Capture the cell that displays the provided text and extract its (x, y) central coordinate. 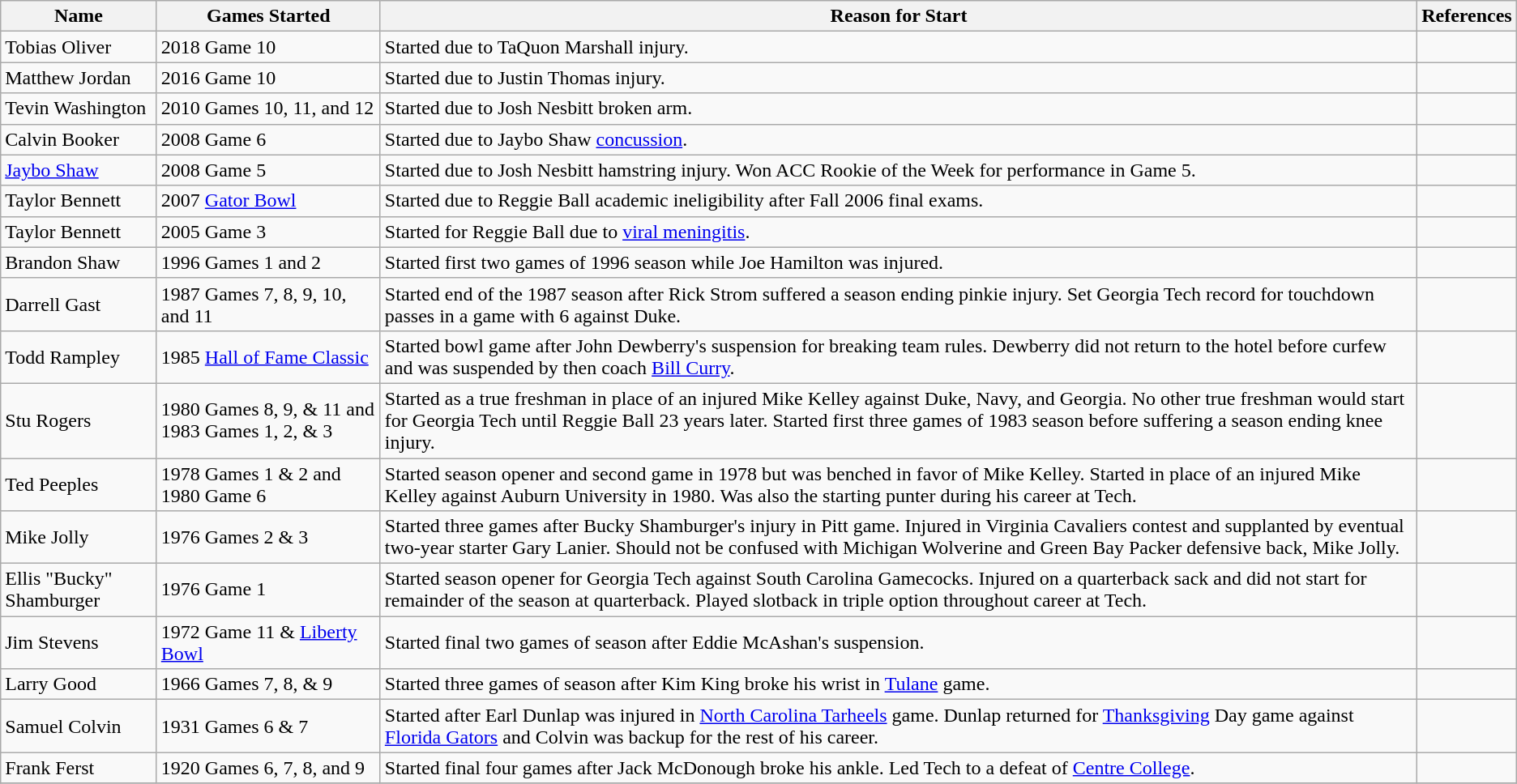
Name (79, 16)
2008 Game 5 (268, 170)
Matthew Jordan (79, 78)
Larry Good (79, 684)
Jaybo Shaw (79, 170)
2018 Game 10 (268, 47)
Started three games of season after Kim King broke his wrist in Tulane game. (898, 684)
References (1467, 16)
2016 Game 10 (268, 78)
1976 Games 2 & 3 (268, 538)
Mike Jolly (79, 538)
1985 Hall of Fame Classic (268, 356)
Samuel Colvin (79, 726)
1966 Games 7, 8, & 9 (268, 684)
1978 Games 1 & 2 and 1980 Game 6 (268, 484)
Started due to TaQuon Marshall injury. (898, 47)
Started due to Reggie Ball academic ineligibility after Fall 2006 final exams. (898, 201)
2005 Game 3 (268, 232)
Started final two games of season after Eddie McAshan's suspension. (898, 643)
Ted Peeples (79, 484)
Darrell Gast (79, 305)
Jim Stevens (79, 643)
Brandon Shaw (79, 262)
1980 Games 8, 9, & 11 and 1983 Games 1, 2, & 3 (268, 420)
Started due to Jaybo Shaw concussion. (898, 139)
Ellis "Bucky" Shamburger (79, 590)
Games Started (268, 16)
Stu Rogers (79, 420)
1987 Games 7, 8, 9, 10, and 11 (268, 305)
Started due to Justin Thomas injury. (898, 78)
2008 Game 6 (268, 139)
Calvin Booker (79, 139)
Reason for Start (898, 16)
Started final four games after Jack McDonough broke his ankle. Led Tech to a defeat of Centre College. (898, 768)
Started for Reggie Ball due to viral meningitis. (898, 232)
Started first two games of 1996 season while Joe Hamilton was injured. (898, 262)
Todd Rampley (79, 356)
1920 Games 6, 7, 8, and 9 (268, 768)
2010 Games 10, 11, and 12 (268, 109)
1931 Games 6 & 7 (268, 726)
Started due to Josh Nesbitt hamstring injury. Won ACC Rookie of the Week for performance in Game 5. (898, 170)
1972 Game 11 & Liberty Bowl (268, 643)
2007 Gator Bowl (268, 201)
1996 Games 1 and 2 (268, 262)
Tevin Washington (79, 109)
1976 Game 1 (268, 590)
Started due to Josh Nesbitt broken arm. (898, 109)
Tobias Oliver (79, 47)
Frank Ferst (79, 768)
